From the cell containing the given text, extract its center point as (X, Y) coordinate. 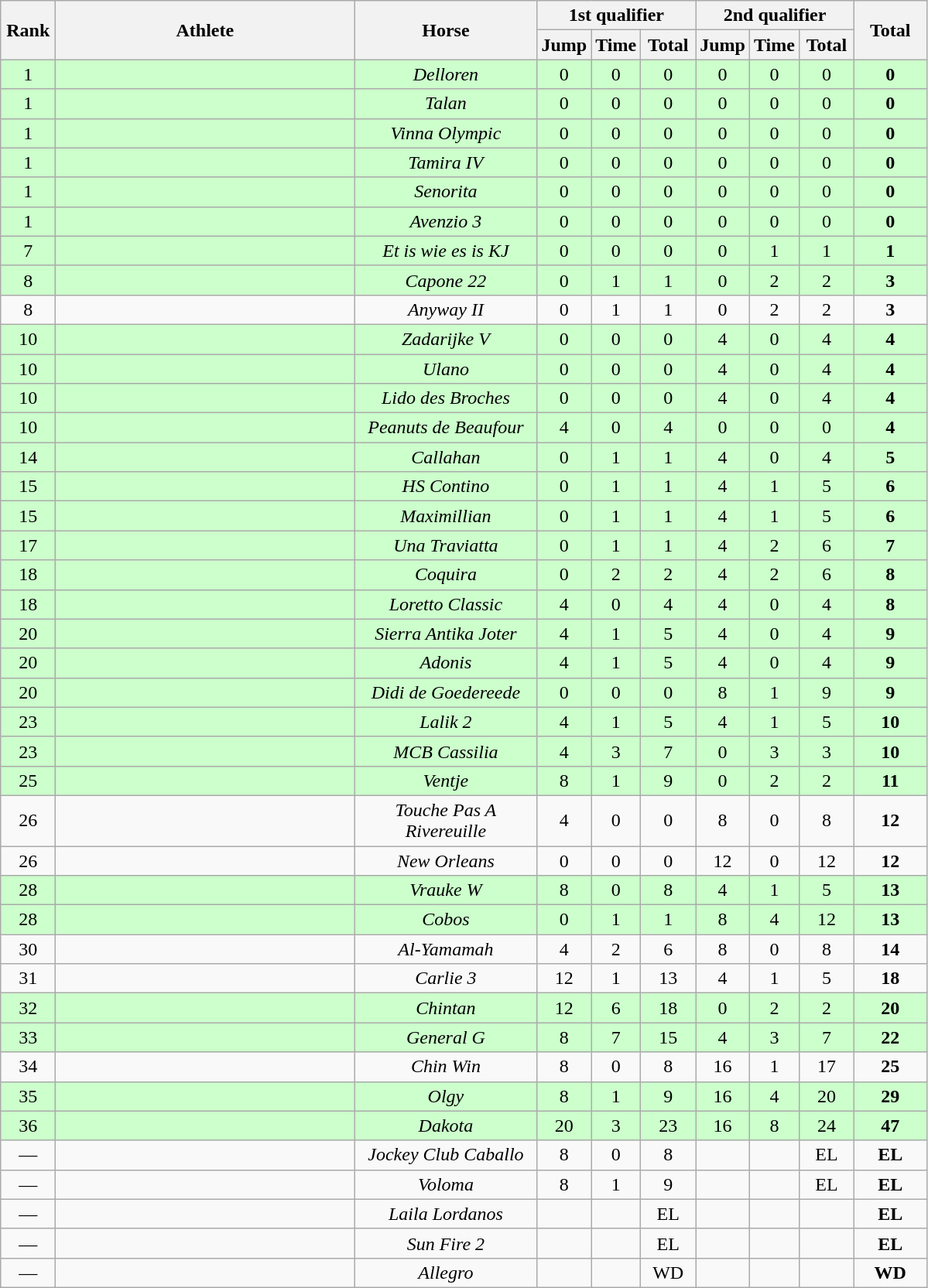
Coquira (446, 575)
1st qualifier (616, 15)
2nd qualifier (776, 15)
Horse (446, 30)
Adonis (446, 663)
MCB Cassilia (446, 751)
Rank (28, 30)
Peanuts de Beaufour (446, 428)
Lido des Broches (446, 398)
Sun Fire 2 (446, 1243)
Jockey Club Caballo (446, 1155)
Chin Win (446, 1067)
Cobos (446, 920)
11 (890, 781)
Et is wie es is KJ (446, 251)
Carlie 3 (446, 979)
Talan (446, 104)
Dakota (446, 1126)
Loretto Classic (446, 604)
24 (827, 1126)
Maximillian (446, 516)
Ulano (446, 369)
HS Contino (446, 487)
34 (28, 1067)
General G (446, 1037)
22 (890, 1037)
29 (890, 1096)
Ventje (446, 781)
Lalik 2 (446, 722)
36 (28, 1126)
32 (28, 1008)
Athlete (205, 30)
Vrauke W (446, 890)
Olgy (446, 1096)
Al-Yamamah (446, 949)
Touche Pas A Rivereuille (446, 820)
Voloma (446, 1184)
Vinna Olympic (446, 133)
Capone 22 (446, 280)
Chintan (446, 1008)
Callahan (446, 457)
Laila Lordanos (446, 1214)
Didi de Goedereede (446, 692)
Sierra Antika Joter (446, 634)
Avenzio 3 (446, 221)
33 (28, 1037)
New Orleans (446, 861)
31 (28, 979)
Anyway II (446, 309)
Tamira IV (446, 162)
Senorita (446, 192)
Allegro (446, 1273)
Delloren (446, 74)
Zadarijke V (446, 339)
35 (28, 1096)
47 (890, 1126)
30 (28, 949)
Una Traviatta (446, 545)
